Provide the [X, Y] coordinate of the cell's center where the given text is located.  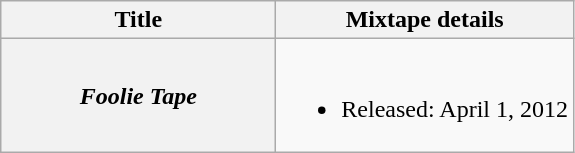
Foolie Tape [138, 96]
Mixtape details [425, 20]
Title [138, 20]
Released: April 1, 2012 [425, 96]
